Provide the [X, Y] coordinate of the cell's center where the given text is located.  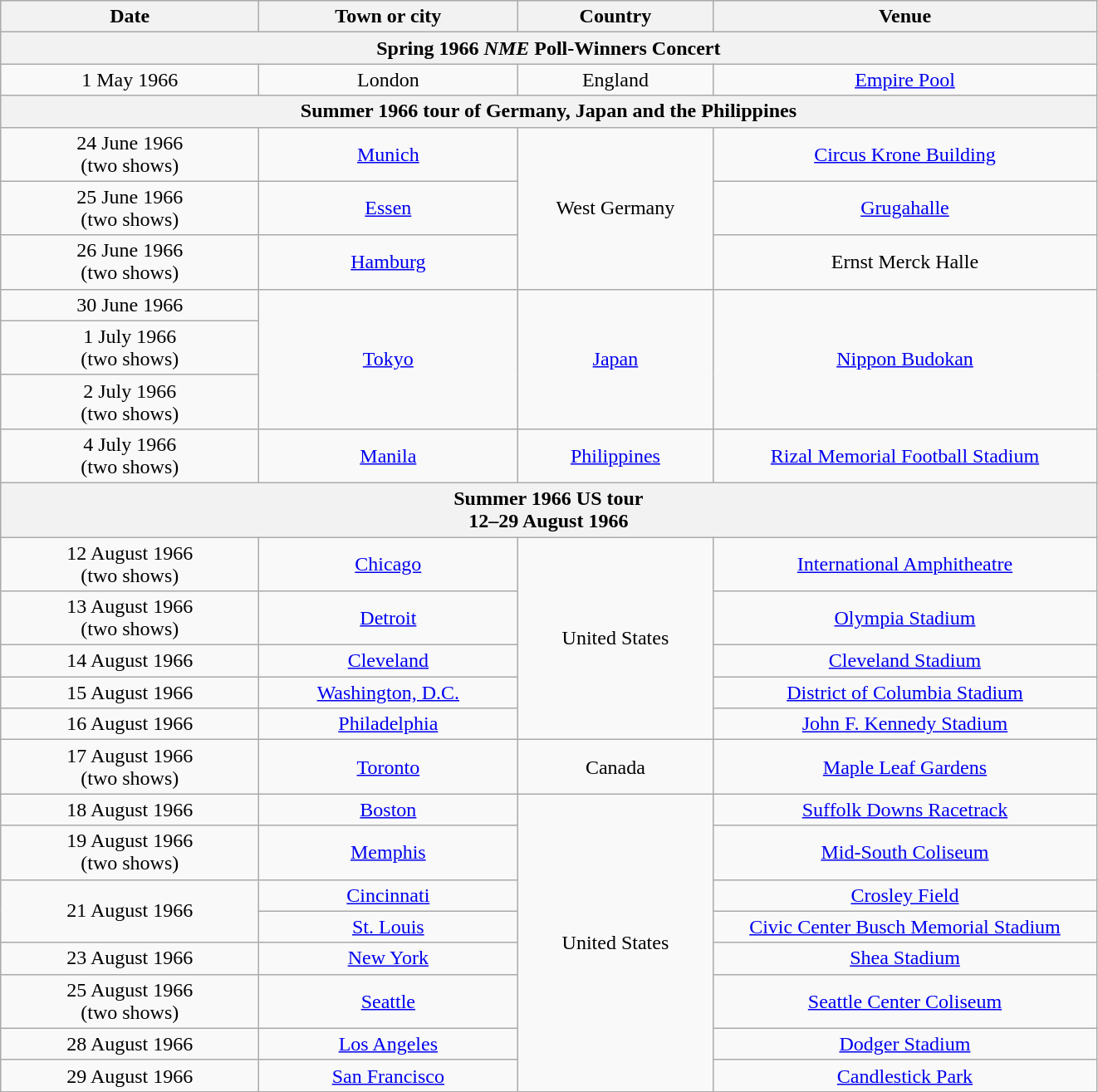
Dodger Stadium [905, 1044]
16 August 1966 [130, 724]
Nippon Budokan [905, 359]
24 June 1966(two shows) [130, 154]
International Amphitheatre [905, 563]
Tokyo [389, 359]
Olympia Stadium [905, 618]
Cleveland [389, 661]
London [389, 80]
Candlestick Park [905, 1075]
26 June 1966(two shows) [130, 262]
Chicago [389, 563]
Civic Center Busch Memorial Stadium [905, 927]
Country [615, 17]
Venue [905, 17]
23 August 1966 [130, 958]
St. Louis [389, 927]
Canada [615, 767]
29 August 1966 [130, 1075]
England [615, 80]
John F. Kennedy Stadium [905, 724]
District of Columbia Stadium [905, 693]
Spring 1966 NME Poll-Winners Concert [548, 48]
18 August 1966 [130, 810]
Washington, D.C. [389, 693]
19 August 1966(two shows) [130, 852]
Seattle [389, 1001]
Toronto [389, 767]
Munich [389, 154]
Shea Stadium [905, 958]
14 August 1966 [130, 661]
Town or city [389, 17]
Manila [389, 455]
Philadelphia [389, 724]
Cleveland Stadium [905, 661]
Suffolk Downs Racetrack [905, 810]
13 August 1966(two shows) [130, 618]
15 August 1966 [130, 693]
12 August 1966(two shows) [130, 563]
Seattle Center Coliseum [905, 1001]
Empire Pool [905, 80]
Japan [615, 359]
17 August 1966(two shows) [130, 767]
New York [389, 958]
Boston [389, 810]
Circus Krone Building [905, 154]
Cincinnati [389, 895]
Summer 1966 tour of Germany, Japan and the Philippines [548, 111]
Date [130, 17]
25 August 1966(two shows) [130, 1001]
Philippines [615, 455]
Essen [389, 208]
Summer 1966 US tour12–29 August 1966 [548, 510]
28 August 1966 [130, 1044]
1 May 1966 [130, 80]
Detroit [389, 618]
Memphis [389, 852]
Ernst Merck Halle [905, 262]
Hamburg [389, 262]
4 July 1966(two shows) [130, 455]
21 August 1966 [130, 911]
1 July 1966(two shows) [130, 347]
Grugahalle [905, 208]
Mid-South Coliseum [905, 852]
Los Angeles [389, 1044]
2 July 1966(two shows) [130, 402]
Maple Leaf Gardens [905, 767]
West Germany [615, 208]
Rizal Memorial Football Stadium [905, 455]
San Francisco [389, 1075]
25 June 1966(two shows) [130, 208]
30 June 1966 [130, 305]
Crosley Field [905, 895]
